Determine the (x, y) coordinate at the center of the cell enclosing the given text.  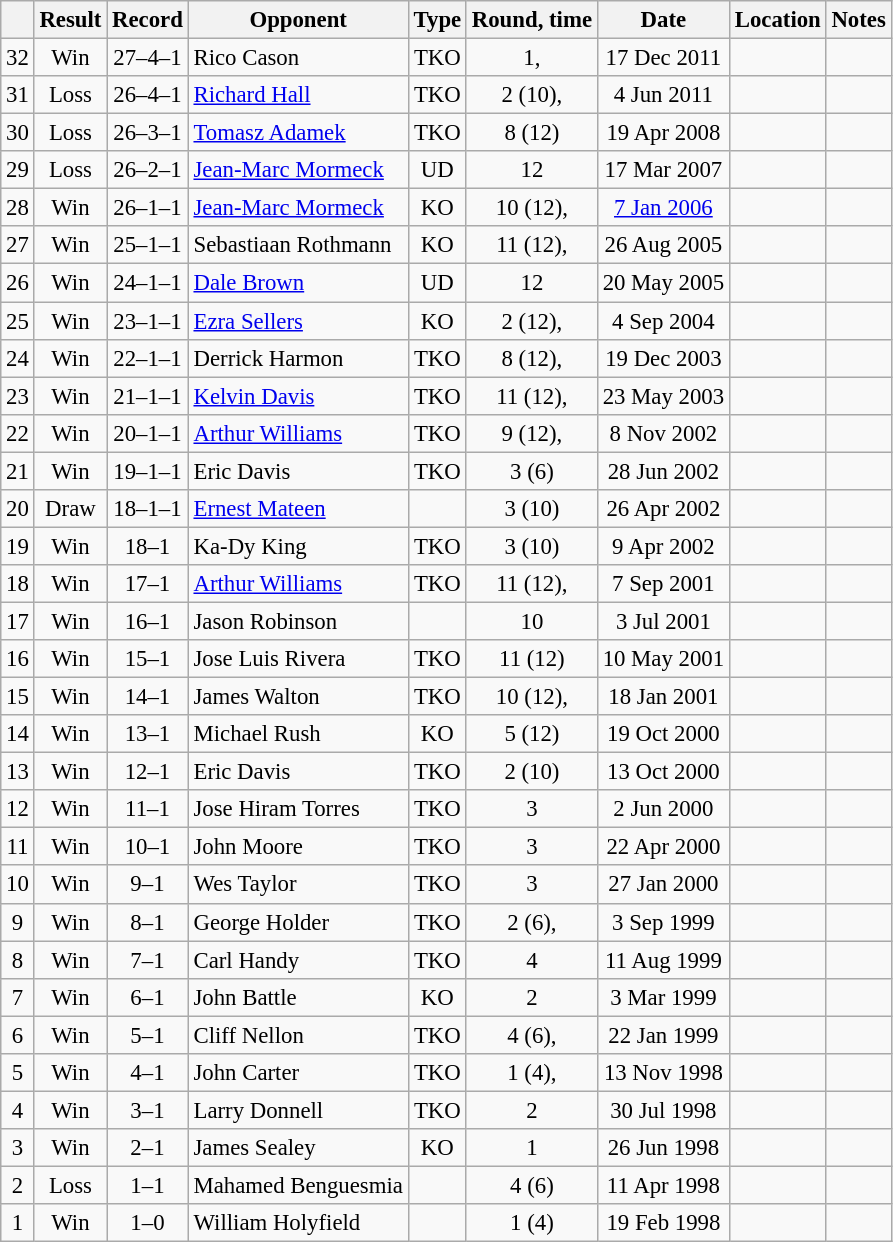
15–1 (148, 659)
11 Apr 1998 (663, 1185)
Ernest Mateen (298, 509)
24–1–1 (148, 283)
5 (18, 1073)
26 Aug 2005 (663, 245)
14–1 (148, 697)
Jose Hiram Torres (298, 809)
13 Nov 1998 (663, 1073)
Location (778, 20)
Larry Donnell (298, 1110)
26–3–1 (148, 133)
12–1 (148, 772)
Draw (70, 509)
7–1 (148, 960)
30 Jul 1998 (663, 1110)
Opponent (298, 20)
17 (18, 621)
Sebastiaan Rothmann (298, 245)
11 (12) (532, 659)
4 (6) (532, 1185)
9 (12), (532, 433)
18 (18, 584)
4 Jun 2011 (663, 95)
29 (18, 170)
Date (663, 20)
5–1 (148, 1035)
3 Jul 2001 (663, 621)
16–1 (148, 621)
James Walton (298, 697)
28 (18, 208)
26–2–1 (148, 170)
11 (18, 847)
8 (12), (532, 358)
26 Jun 1998 (663, 1148)
Jason Robinson (298, 621)
8 (18, 960)
John Carter (298, 1073)
19–1–1 (148, 471)
19 (18, 546)
26 (18, 283)
11 Aug 1999 (663, 960)
6 (18, 1035)
23–1–1 (148, 321)
7 Sep 2001 (663, 584)
2 (6), (532, 922)
2 (10) (532, 772)
5 (12) (532, 734)
24 (18, 358)
John Moore (298, 847)
Dale Brown (298, 283)
17 Dec 2011 (663, 58)
10–1 (148, 847)
William Holyfield (298, 1223)
23 (18, 396)
10 May 2001 (663, 659)
23 May 2003 (663, 396)
28 Jun 2002 (663, 471)
Mahamed Benguesmia (298, 1185)
Cliff Nellon (298, 1035)
Result (70, 20)
13 Oct 2000 (663, 772)
4 (6), (532, 1035)
19 Apr 2008 (663, 133)
32 (18, 58)
19 Oct 2000 (663, 734)
31 (18, 95)
2 (10), (532, 95)
Rico Cason (298, 58)
7 (18, 997)
4–1 (148, 1073)
20 May 2005 (663, 283)
3–1 (148, 1110)
30 (18, 133)
1–1 (148, 1185)
22 Apr 2000 (663, 847)
3 Mar 1999 (663, 997)
26–1–1 (148, 208)
26 Apr 2002 (663, 509)
20–1–1 (148, 433)
1–0 (148, 1223)
3 Sep 1999 (663, 922)
20 (18, 509)
8 Nov 2002 (663, 433)
Jose Luis Rivera (298, 659)
9 (18, 922)
18 Jan 2001 (663, 697)
Michael Rush (298, 734)
11–1 (148, 809)
Kelvin Davis (298, 396)
25 (18, 321)
Tomasz Adamek (298, 133)
25–1–1 (148, 245)
15 (18, 697)
4 Sep 2004 (663, 321)
9 Apr 2002 (663, 546)
Type (437, 20)
Richard Hall (298, 95)
18–1 (148, 546)
Wes Taylor (298, 885)
13–1 (148, 734)
27 Jan 2000 (663, 885)
8–1 (148, 922)
22–1–1 (148, 358)
14 (18, 734)
19 Dec 2003 (663, 358)
8 (12) (532, 133)
16 (18, 659)
26–4–1 (148, 95)
13 (18, 772)
2–1 (148, 1148)
Ezra Sellers (298, 321)
18–1–1 (148, 509)
John Battle (298, 997)
Round, time (532, 20)
George Holder (298, 922)
1, (532, 58)
Carl Handy (298, 960)
2 (12), (532, 321)
21 (18, 471)
Ka-Dy King (298, 546)
1 (4) (532, 1223)
27–4–1 (148, 58)
22 Jan 1999 (663, 1035)
Derrick Harmon (298, 358)
17 Mar 2007 (663, 170)
27 (18, 245)
19 Feb 1998 (663, 1223)
Record (148, 20)
3 (6) (532, 471)
2 Jun 2000 (663, 809)
1 (4), (532, 1073)
22 (18, 433)
21–1–1 (148, 396)
Notes (858, 20)
9–1 (148, 885)
James Sealey (298, 1148)
6–1 (148, 997)
17–1 (148, 584)
7 Jan 2006 (663, 208)
